Return (x, y) of the center of cell containing provided text 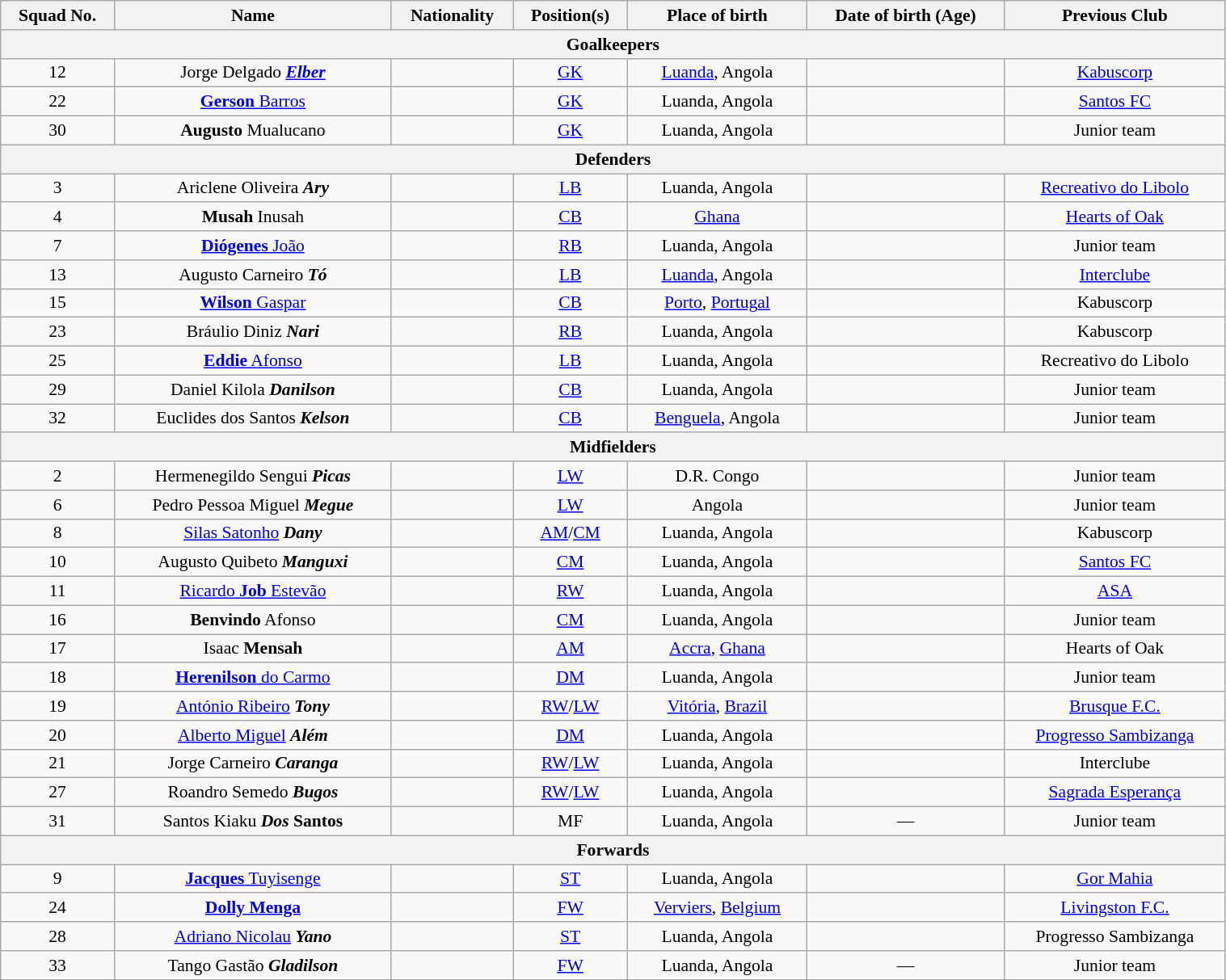
Forwards (613, 850)
Jorge Carneiro Caranga (252, 763)
17 (58, 649)
Nationality (452, 15)
Pedro Pessoa Miguel Megue (252, 505)
Isaac Mensah (252, 649)
Santos Kiaku Dos Santos (252, 822)
15 (58, 303)
21 (58, 763)
D.R. Congo (718, 476)
Eddie Afonso (252, 361)
Dolly Menga (252, 908)
Brusque F.C. (1115, 706)
Position(s) (571, 15)
Porto, Portugal (718, 303)
Livingston F.C. (1115, 908)
AM/CM (571, 533)
Bráulio Diniz Nari (252, 332)
Ricardo Job Estevão (252, 591)
30 (58, 131)
11 (58, 591)
Accra, Ghana (718, 649)
Angola (718, 505)
ASA (1115, 591)
Augusto Mualucano (252, 131)
Adriano Nicolau Yano (252, 936)
Jorge Delgado Elber (252, 73)
Wilson Gaspar (252, 303)
Daniel Kilola Danilson (252, 389)
7 (58, 246)
Ghana (718, 217)
29 (58, 389)
22 (58, 102)
24 (58, 908)
Squad No. (58, 15)
Hermenegildo Sengui Picas (252, 476)
MF (571, 822)
Place of birth (718, 15)
18 (58, 678)
2 (58, 476)
Goalkeepers (613, 44)
23 (58, 332)
Previous Club (1115, 15)
Benguela, Angola (718, 418)
6 (58, 505)
AM (571, 649)
Roandro Semedo Bugos (252, 793)
27 (58, 793)
Gerson Barros (252, 102)
33 (58, 965)
Augusto Quibeto Manguxi (252, 562)
31 (58, 822)
Euclides dos Santos Kelson (252, 418)
Midfielders (613, 448)
12 (58, 73)
Gor Mahia (1115, 879)
4 (58, 217)
Musah Inusah (252, 217)
25 (58, 361)
Tango Gastão Gladilson (252, 965)
Herenilson do Carmo (252, 678)
Diógenes João (252, 246)
Alberto Miguel Além (252, 735)
8 (58, 533)
13 (58, 275)
28 (58, 936)
Benvindo Afonso (252, 620)
Silas Satonho Dany (252, 533)
Verviers, Belgium (718, 908)
Augusto Carneiro Tó (252, 275)
Vitória, Brazil (718, 706)
16 (58, 620)
Name (252, 15)
10 (58, 562)
9 (58, 879)
António Ribeiro Tony (252, 706)
20 (58, 735)
Jacques Tuyisenge (252, 879)
Date of birth (Age) (905, 15)
32 (58, 418)
Defenders (613, 159)
19 (58, 706)
RW (571, 591)
Ariclene Oliveira Ary (252, 188)
Sagrada Esperança (1115, 793)
3 (58, 188)
